Pinpoint the cell where the given text exists, returning its (x, y) midpoint coordinate. 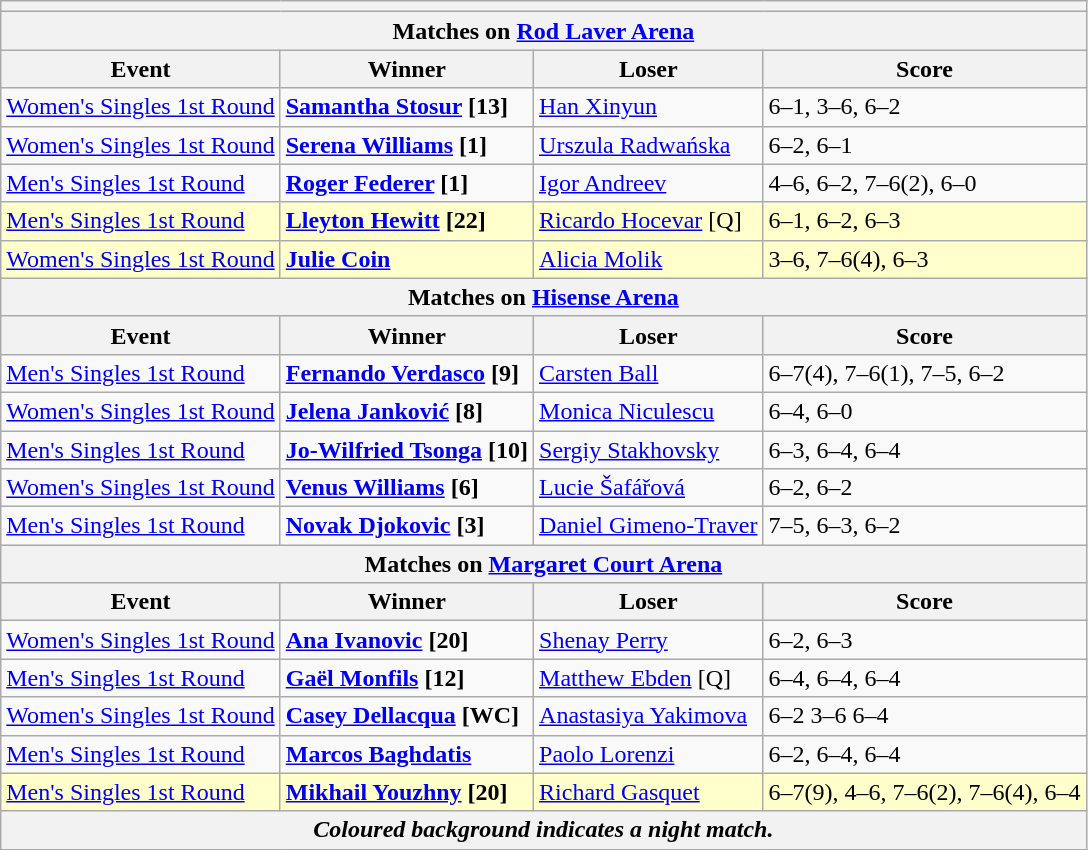
Anastasiya Yakimova (648, 716)
6–1, 3–6, 6–2 (924, 107)
Venus Williams [6] (406, 488)
Daniel Gimeno-Traver (648, 526)
6–2, 6–1 (924, 145)
6–4, 6–4, 6–4 (924, 678)
Jelena Janković [8] (406, 411)
Matthew Ebden [Q] (648, 678)
7–5, 6–3, 6–2 (924, 526)
Gaël Monfils [12] (406, 678)
6–2, 6–3 (924, 640)
Shenay Perry (648, 640)
6–3, 6–4, 6–4 (924, 449)
Urszula Radwańska (648, 145)
Fernando Verdasco [9] (406, 373)
Igor Andreev (648, 183)
Coloured background indicates a night match. (544, 830)
Mikhail Youzhny [20] (406, 792)
Monica Niculescu (648, 411)
6–7(4), 7–6(1), 7–5, 6–2 (924, 373)
6–4, 6–0 (924, 411)
6–1, 6–2, 6–3 (924, 221)
Sergiy Stakhovsky (648, 449)
Matches on Hisense Arena (544, 297)
Richard Gasquet (648, 792)
Matches on Margaret Court Arena (544, 564)
Paolo Lorenzi (648, 754)
3–6, 7–6(4), 6–3 (924, 259)
Novak Djokovic [3] (406, 526)
Alicia Molik (648, 259)
6–2, 6–4, 6–4 (924, 754)
Marcos Baghdatis (406, 754)
6–2, 6–2 (924, 488)
Lleyton Hewitt [22] (406, 221)
4–6, 6–2, 7–6(2), 6–0 (924, 183)
Samantha Stosur [13] (406, 107)
Julie Coin (406, 259)
Ricardo Hocevar [Q] (648, 221)
Casey Dellacqua [WC] (406, 716)
6–2 3–6 6–4 (924, 716)
Roger Federer [1] (406, 183)
Lucie Šafářová (648, 488)
Carsten Ball (648, 373)
Jo-Wilfried Tsonga [10] (406, 449)
Matches on Rod Laver Arena (544, 31)
Ana Ivanovic [20] (406, 640)
6–7(9), 4–6, 7–6(2), 7–6(4), 6–4 (924, 792)
Han Xinyun (648, 107)
Serena Williams [1] (406, 145)
